Extract the (X, Y) coordinate from the center of the cell holding the provided text.  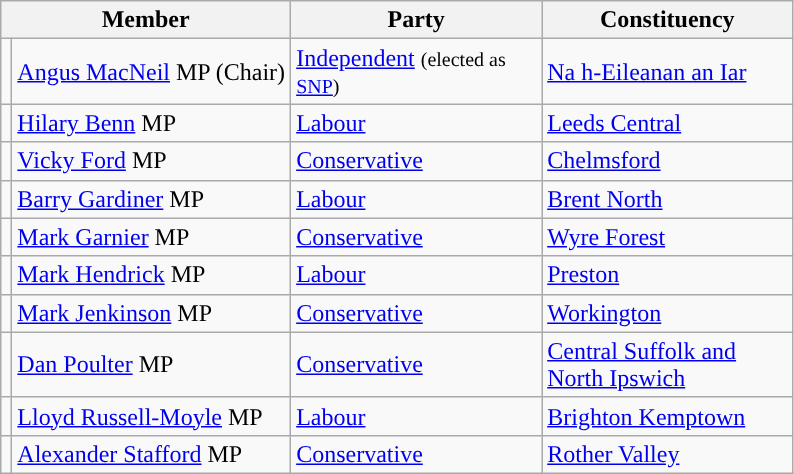
Mark Hendrick MP (152, 275)
Workington (668, 313)
Angus MacNeil MP (Chair) (152, 72)
Constituency (668, 20)
Chelmsford (668, 161)
Hilary Benn MP (152, 123)
Na h-Eileanan an Iar (668, 72)
Vicky Ford MP (152, 161)
Preston (668, 275)
Party (416, 20)
Independent (elected as SNP) (416, 72)
Rother Valley (668, 454)
Alexander Stafford MP (152, 454)
Member (146, 20)
Wyre Forest (668, 237)
Brighton Kemptown (668, 416)
Leeds Central (668, 123)
Barry Gardiner MP (152, 199)
Brent North (668, 199)
Lloyd Russell-Moyle MP (152, 416)
Mark Garnier MP (152, 237)
Mark Jenkinson MP (152, 313)
Central Suffolk and North Ipswich (668, 364)
Dan Poulter MP (152, 364)
